Find where the given text appears and provide that cell's center as [x, y] coordinate. 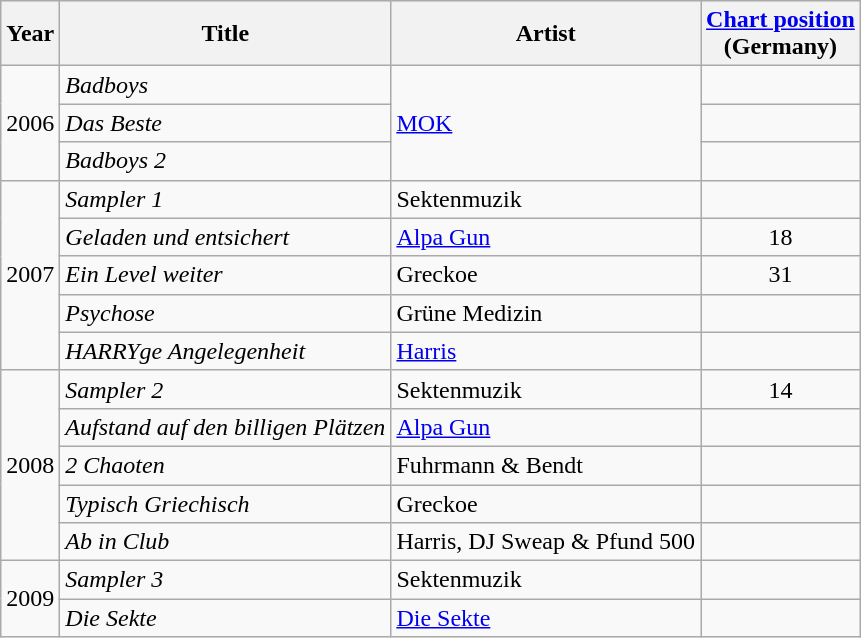
Psychose [226, 313]
2 Chaoten [226, 465]
Das Beste [226, 123]
Chart position(Germany) [781, 34]
Title [226, 34]
Year [30, 34]
Ein Level weiter [226, 275]
Typisch Griechisch [226, 503]
Aufstand auf den billigen Plätzen [226, 427]
HARRYge Angelegenheit [226, 351]
Artist [546, 34]
Harris, DJ Sweap & Pfund 500 [546, 542]
Sampler 2 [226, 389]
Badboys 2 [226, 161]
Badboys [226, 85]
Geladen und entsichert [226, 237]
Harris [546, 351]
Grüne Medizin [546, 313]
MOK [546, 123]
Fuhrmann & Bendt [546, 465]
Sampler 3 [226, 580]
Ab in Club [226, 542]
2009 [30, 599]
2006 [30, 123]
2007 [30, 275]
14 [781, 389]
31 [781, 275]
2008 [30, 465]
18 [781, 237]
Sampler 1 [226, 199]
